Return (X, Y) of the center of cell containing provided text 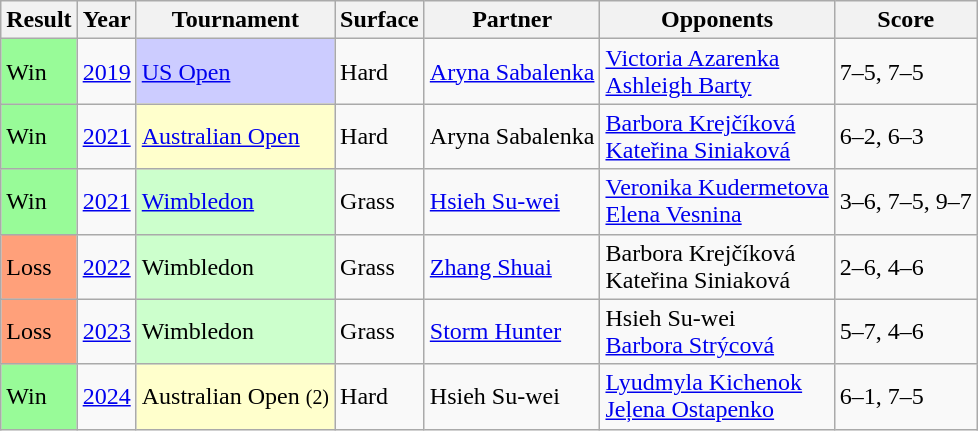
6–1, 7–5 (906, 396)
US Open (235, 72)
Tournament (235, 20)
Victoria Azarenka Ashleigh Barty (717, 72)
Partner (512, 20)
2023 (106, 332)
3–6, 7–5, 9–7 (906, 202)
Year (106, 20)
2024 (106, 396)
6–2, 6–3 (906, 136)
Result (39, 20)
Surface (380, 20)
Hsieh Su-wei Barbora Strýcová (717, 332)
2–6, 4–6 (906, 266)
Opponents (717, 20)
2022 (106, 266)
7–5, 7–5 (906, 72)
5–7, 4–6 (906, 332)
Storm Hunter (512, 332)
Australian Open (2) (235, 396)
Lyudmyla Kichenok Jeļena Ostapenko (717, 396)
Australian Open (235, 136)
Zhang Shuai (512, 266)
2019 (106, 72)
Veronika Kudermetova Elena Vesnina (717, 202)
Score (906, 20)
